From the cell containing the given text, extract its center point as (x, y) coordinate. 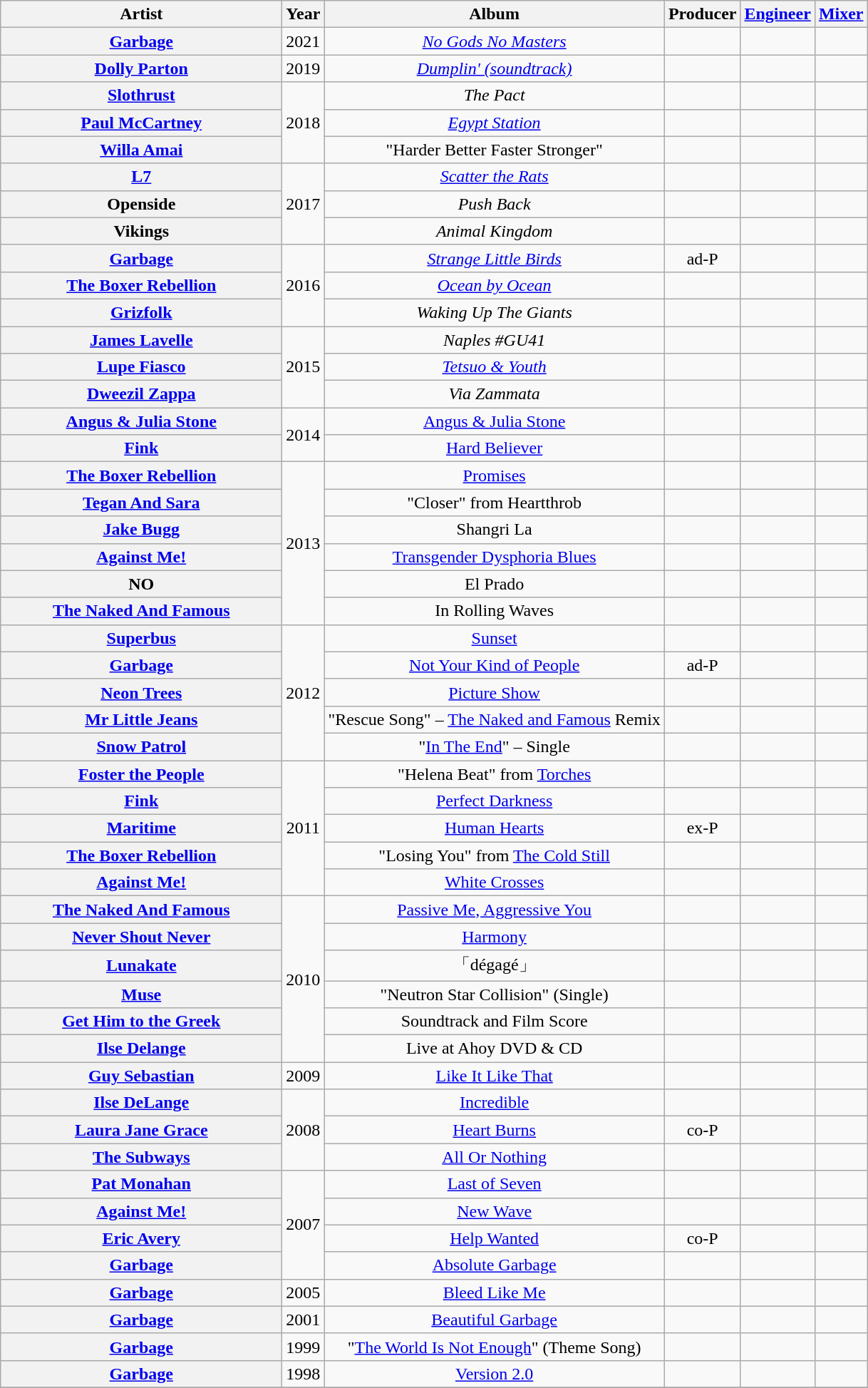
Grizfolk (141, 312)
No Gods No Masters (495, 41)
"In The End" – Single (495, 746)
2013 (304, 543)
Human Hearts (495, 828)
2009 (304, 1076)
Mixer (841, 14)
2010 (304, 980)
"The World Is Not Enough" (Theme Song) (495, 1347)
Tegan And Sara (141, 503)
2017 (304, 204)
Willa Amai (141, 150)
Tetsuo & Youth (495, 367)
Absolute Garbage (495, 1265)
"Harder Better Faster Stronger" (495, 150)
1998 (304, 1374)
1999 (304, 1347)
Paul McCartney (141, 123)
Live at Ahoy DVD & CD (495, 1049)
Producer (703, 14)
Strange Little Birds (495, 258)
2019 (304, 68)
Animal Kingdom (495, 231)
Shangri La (495, 530)
2018 (304, 123)
Heart Burns (495, 1130)
"Losing You" from The Cold Still (495, 855)
2005 (304, 1292)
Via Zammata (495, 394)
「dégagé」 (495, 965)
Waking Up The Giants (495, 312)
Vikings (141, 231)
In Rolling Waves (495, 611)
Picture Show (495, 692)
Engineer (777, 14)
Dolly Parton (141, 68)
Slothrust (141, 96)
2001 (304, 1320)
Scatter the Rats (495, 177)
2007 (304, 1225)
Egypt Station (495, 123)
Last of Seven (495, 1184)
2021 (304, 41)
Openside (141, 204)
Soundtrack and Film Score (495, 1022)
Dweezil Zappa (141, 394)
James Lavelle (141, 340)
Ocean by Ocean (495, 285)
NO (141, 584)
2012 (304, 692)
Muse (141, 994)
Lunakate (141, 965)
Year (304, 14)
Lupe Fiasco (141, 367)
Promises (495, 475)
"Neutron Star Collision" (Single) (495, 994)
Passive Me, Aggressive You (495, 910)
Neon Trees (141, 692)
2014 (304, 435)
Push Back (495, 204)
Artist (141, 14)
2011 (304, 828)
Album (495, 14)
Snow Patrol (141, 746)
Jake Bugg (141, 530)
L7 (141, 177)
Harmony (495, 937)
Incredible (495, 1103)
2015 (304, 367)
New Wave (495, 1211)
2016 (304, 285)
Pat Monahan (141, 1184)
Foster the People (141, 773)
Ilse Delange (141, 1049)
Version 2.0 (495, 1374)
Laura Jane Grace (141, 1130)
"Rescue Song" – The Naked and Famous Remix (495, 719)
All Or Nothing (495, 1157)
Naples #GU41 (495, 340)
Help Wanted (495, 1238)
Perfect Darkness (495, 801)
Eric Avery (141, 1238)
Maritime (141, 828)
Transgender Dysphoria Blues (495, 557)
El Prado (495, 584)
"Helena Beat" from Torches (495, 773)
Hard Believer (495, 448)
Bleed Like Me (495, 1292)
Get Him to the Greek (141, 1022)
Beautiful Garbage (495, 1320)
Not Your Kind of People (495, 665)
Never Shout Never (141, 937)
Superbus (141, 638)
Ilse DeLange (141, 1103)
2008 (304, 1130)
Dumplin' (soundtrack) (495, 68)
"Closer" from Heartthrob (495, 503)
The Subways (141, 1157)
White Crosses (495, 883)
Like It Like That (495, 1076)
ex-P (703, 828)
The Pact (495, 96)
Sunset (495, 638)
Mr Little Jeans (141, 719)
Guy Sebastian (141, 1076)
